Detect which cell encompasses the target text, then output its [X, Y] center coordinate. 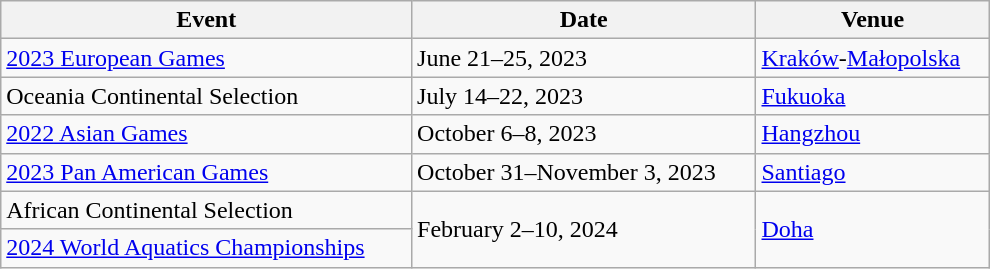
Date [584, 20]
Event [206, 20]
2023 Pan American Games [206, 172]
October 31–November 3, 2023 [584, 172]
Santiago [872, 172]
Doha [872, 229]
Hangzhou [872, 134]
2023 European Games [206, 58]
2022 Asian Games [206, 134]
Kraków-Małopolska [872, 58]
Venue [872, 20]
June 21–25, 2023 [584, 58]
2024 World Aquatics Championships [206, 248]
October 6–8, 2023 [584, 134]
Fukuoka [872, 96]
February 2–10, 2024 [584, 229]
African Continental Selection [206, 210]
Oceania Continental Selection [206, 96]
July 14–22, 2023 [584, 96]
